Capture the cell that displays the provided text and extract its [x, y] central coordinate. 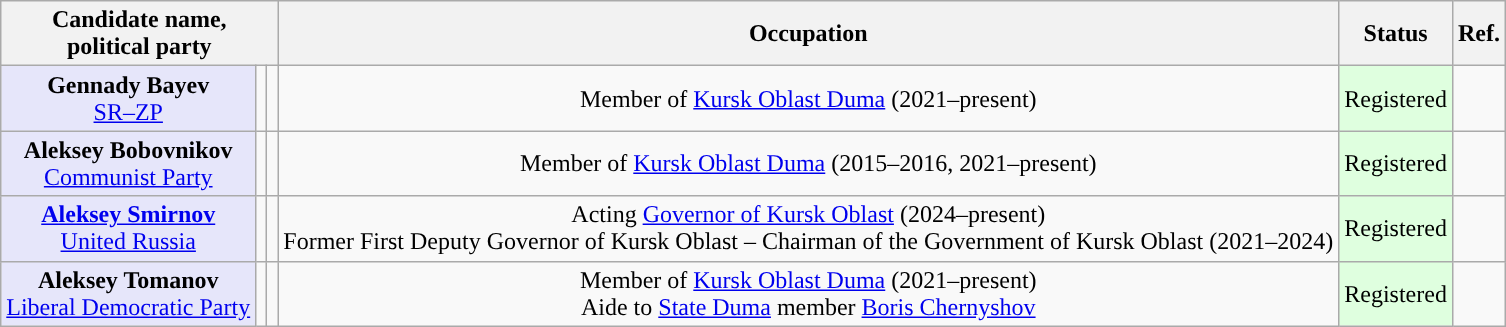
Occupation [808, 34]
Status [1396, 34]
Acting Governor of Kursk Oblast (2024–present)Former First Deputy Governor of Kursk Oblast – Chairman of the Government of Kursk Oblast (2021–2024) [808, 228]
Aleksey SmirnovUnited Russia [128, 228]
Gennady BayevSR–ZP [128, 98]
Ref. [1478, 34]
Aleksey BobovnikovCommunist Party [128, 164]
Member of Kursk Oblast Duma (2015–2016, 2021–present) [808, 164]
Aleksey TomanovLiberal Democratic Party [128, 294]
Member of Kursk Oblast Duma (2021–present) [808, 98]
Member of Kursk Oblast Duma (2021–present)Aide to State Duma member Boris Chernyshov [808, 294]
Candidate name,political party [140, 34]
